Identify which cell holds the provided text, then report its [x, y] central coordinate. 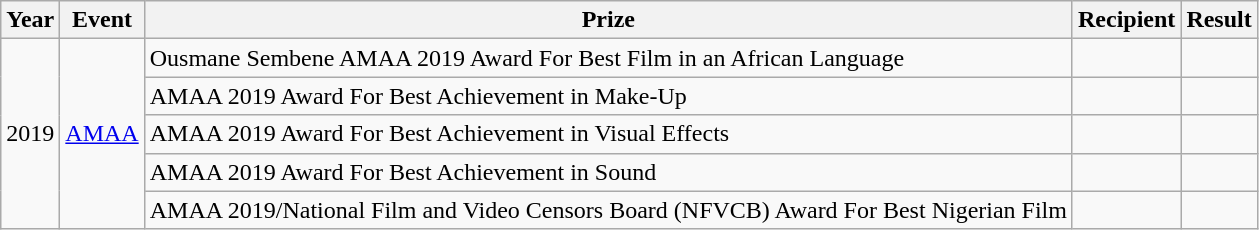
Recipient [1126, 20]
Ousmane Sembene AMAA 2019 Award For Best Film in an African Language [608, 58]
Prize [608, 20]
AMAA 2019 Award For Best Achievement in Visual Effects [608, 134]
Event [102, 20]
Result [1219, 20]
AMAA 2019/National Film and Video Censors Board (NFVCB) Award For Best Nigerian Film [608, 210]
AMAA [102, 134]
2019 [30, 134]
AMAA 2019 Award For Best Achievement in Make-Up [608, 96]
Year [30, 20]
AMAA 2019 Award For Best Achievement in Sound [608, 172]
